Capture the cell that displays the provided text and extract its (x, y) central coordinate. 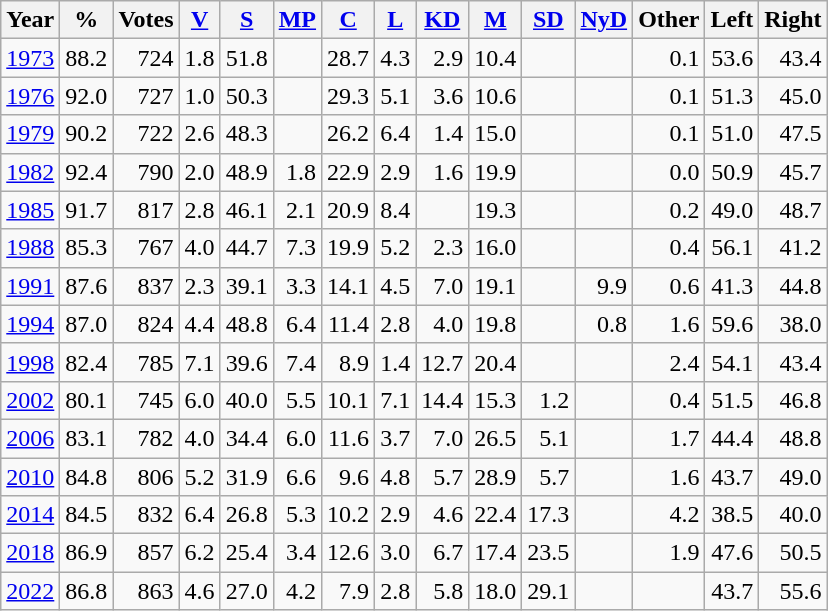
41.2 (793, 248)
SD (548, 20)
29.3 (348, 96)
12.6 (348, 553)
48.9 (246, 172)
2014 (30, 515)
8.4 (396, 210)
18.0 (496, 591)
8.9 (348, 362)
15.3 (496, 400)
806 (146, 477)
1.7 (669, 438)
51.8 (246, 58)
80.1 (86, 400)
14.1 (348, 286)
3.0 (396, 553)
S (246, 20)
59.6 (732, 324)
87.0 (86, 324)
7.3 (297, 248)
26.8 (246, 515)
4.5 (396, 286)
44.8 (793, 286)
V (200, 20)
782 (146, 438)
2.4 (669, 362)
M (496, 20)
863 (146, 591)
26.5 (496, 438)
1994 (30, 324)
12.7 (442, 362)
2.0 (200, 172)
50.9 (732, 172)
19.8 (496, 324)
39.6 (246, 362)
1998 (30, 362)
1988 (30, 248)
50.3 (246, 96)
53.6 (732, 58)
27.0 (246, 591)
Votes (146, 20)
56.1 (732, 248)
10.2 (348, 515)
19.3 (496, 210)
38.0 (793, 324)
4.3 (396, 58)
790 (146, 172)
2.1 (297, 210)
10.6 (496, 96)
29.1 (548, 591)
832 (146, 515)
Left (732, 20)
0.2 (669, 210)
1979 (30, 134)
MP (297, 20)
47.5 (793, 134)
857 (146, 553)
0.8 (604, 324)
20.9 (348, 210)
91.7 (86, 210)
L (396, 20)
23.5 (548, 553)
1976 (30, 96)
6.7 (442, 553)
25.4 (246, 553)
722 (146, 134)
51.3 (732, 96)
22.4 (496, 515)
767 (146, 248)
1991 (30, 286)
87.6 (86, 286)
NyD (604, 20)
3.6 (442, 96)
10.1 (348, 400)
55.6 (793, 591)
47.6 (732, 553)
3.4 (297, 553)
7.9 (348, 591)
3.3 (297, 286)
4.4 (200, 324)
724 (146, 58)
82.4 (86, 362)
54.1 (732, 362)
6.2 (200, 553)
Right (793, 20)
83.1 (86, 438)
1982 (30, 172)
41.3 (732, 286)
2.6 (200, 134)
31.9 (246, 477)
10.4 (496, 58)
1.0 (200, 96)
15.0 (496, 134)
38.5 (732, 515)
KD (442, 20)
0.0 (669, 172)
7.4 (297, 362)
26.2 (348, 134)
17.3 (548, 515)
9.9 (604, 286)
86.8 (86, 591)
28.9 (496, 477)
92.0 (86, 96)
46.1 (246, 210)
1973 (30, 58)
2002 (30, 400)
1985 (30, 210)
5.3 (297, 515)
51.0 (732, 134)
11.4 (348, 324)
28.7 (348, 58)
46.8 (793, 400)
45.7 (793, 172)
6.6 (297, 477)
3.7 (396, 438)
84.5 (86, 515)
48.7 (793, 210)
2006 (30, 438)
11.6 (348, 438)
90.2 (86, 134)
817 (146, 210)
2022 (30, 591)
727 (146, 96)
45.0 (793, 96)
5.8 (442, 591)
4.8 (396, 477)
44.7 (246, 248)
745 (146, 400)
19.1 (496, 286)
88.2 (86, 58)
837 (146, 286)
1.9 (669, 553)
% (86, 20)
785 (146, 362)
48.3 (246, 134)
86.9 (86, 553)
Year (30, 20)
C (348, 20)
9.6 (348, 477)
22.9 (348, 172)
Other (669, 20)
85.3 (86, 248)
16.0 (496, 248)
51.5 (732, 400)
0.6 (669, 286)
84.8 (86, 477)
34.4 (246, 438)
92.4 (86, 172)
2018 (30, 553)
14.4 (442, 400)
824 (146, 324)
50.5 (793, 553)
39.1 (246, 286)
17.4 (496, 553)
44.4 (732, 438)
1.2 (548, 400)
5.5 (297, 400)
2010 (30, 477)
20.4 (496, 362)
